Locate the cell with the specified text and output its (x, y) center coordinate. 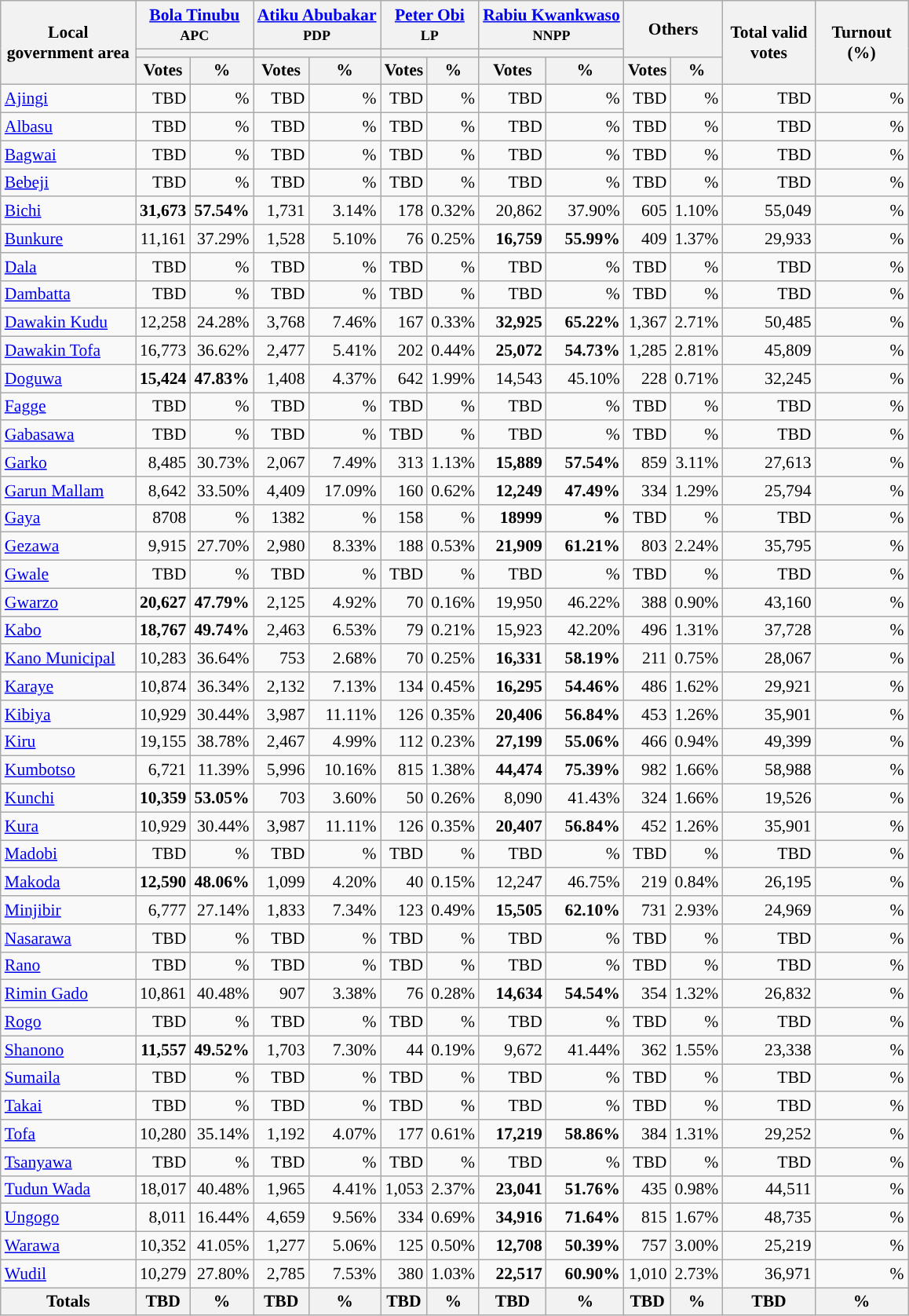
Nasarawa (68, 938)
Garko (68, 462)
44,474 (513, 770)
26,832 (768, 994)
9.56% (345, 1218)
16,773 (163, 351)
1,408 (281, 378)
2.73% (697, 1274)
228 (648, 378)
Gabasawa (68, 435)
25,794 (768, 491)
75.39% (586, 770)
0.16% (453, 602)
41.43% (586, 799)
7.49% (345, 462)
46.75% (586, 883)
35.14% (221, 1134)
58.86% (586, 1134)
36.62% (221, 351)
17,219 (513, 1134)
219 (648, 883)
14,543 (513, 378)
0.23% (453, 742)
21,909 (513, 547)
38.78% (221, 742)
8708 (163, 518)
62.10% (586, 910)
1.03% (453, 1274)
211 (648, 659)
Rabiu KwankwasoNNPP (551, 25)
0.61% (453, 1134)
10,352 (163, 1246)
33.50% (221, 491)
0.49% (453, 910)
178 (404, 211)
2.24% (697, 547)
61.21% (586, 547)
53.05% (221, 799)
37.90% (586, 211)
453 (648, 715)
2,477 (281, 351)
6,721 (163, 770)
10,283 (163, 659)
45,809 (768, 351)
49.52% (221, 1050)
5.41% (345, 351)
36,971 (768, 1274)
7.30% (345, 1050)
71.64% (586, 1218)
50 (404, 799)
0.94% (697, 742)
65.22% (586, 323)
2,463 (281, 631)
0.98% (697, 1190)
15,505 (513, 910)
28,067 (768, 659)
177 (404, 1134)
Gezawa (68, 547)
384 (648, 1134)
47.49% (586, 491)
Gwarzo (68, 602)
Dawakin Kudu (68, 323)
25,072 (513, 351)
Kiru (68, 742)
17.09% (345, 491)
27.70% (221, 547)
8,485 (163, 462)
1.62% (697, 686)
1,703 (281, 1050)
37,728 (768, 631)
982 (648, 770)
49,399 (768, 742)
4.99% (345, 742)
34,916 (513, 1218)
1,099 (281, 883)
11.39% (221, 770)
5,996 (281, 770)
4.20% (345, 883)
Bola TinubuAPC (195, 25)
30.73% (221, 462)
Kumbotso (68, 770)
0.71% (697, 378)
36.64% (221, 659)
Totals (68, 1302)
1,285 (648, 351)
2,785 (281, 1274)
Ungogo (68, 1218)
44,511 (768, 1190)
18,017 (163, 1190)
54.54% (586, 994)
Kabo (68, 631)
Dambatta (68, 294)
16,295 (513, 686)
Gwale (68, 575)
5.10% (345, 239)
41.05% (221, 1246)
Tofa (68, 1134)
1.55% (697, 1050)
158 (404, 518)
Peter ObiLP (430, 25)
32,925 (513, 323)
8,090 (513, 799)
20,406 (513, 715)
37.29% (221, 239)
0.21% (453, 631)
Kano Municipal (68, 659)
15,923 (513, 631)
3.14% (345, 211)
12,249 (513, 491)
6,777 (163, 910)
24,969 (768, 910)
2.68% (345, 659)
731 (648, 910)
Madobi (68, 854)
4.37% (345, 378)
1,528 (281, 239)
3.11% (697, 462)
Tsanyawa (68, 1162)
32,245 (768, 378)
12,247 (513, 883)
2.71% (697, 323)
703 (281, 799)
Dawakin Tofa (68, 351)
0.15% (453, 883)
2,125 (281, 602)
0.28% (453, 994)
24.28% (221, 323)
23,041 (513, 1190)
1,367 (648, 323)
1,053 (404, 1190)
324 (648, 799)
486 (648, 686)
Makoda (68, 883)
0.50% (453, 1246)
58.19% (586, 659)
4,659 (281, 1218)
803 (648, 547)
859 (648, 462)
Rimin Gado (68, 994)
55.06% (586, 742)
18999 (513, 518)
2,980 (281, 547)
2,132 (281, 686)
1,965 (281, 1190)
29,921 (768, 686)
452 (648, 826)
388 (648, 602)
Karaye (68, 686)
12,708 (513, 1246)
466 (648, 742)
1.10% (697, 211)
Rogo (68, 1022)
12,258 (163, 323)
0.84% (697, 883)
160 (404, 491)
1,277 (281, 1246)
9,672 (513, 1050)
48,735 (768, 1218)
22,517 (513, 1274)
19,950 (513, 602)
15,889 (513, 462)
23,338 (768, 1050)
35,795 (768, 547)
25,219 (768, 1246)
Kibiya (68, 715)
1.37% (697, 239)
16.44% (221, 1218)
20,862 (513, 211)
27,613 (768, 462)
Bagwai (68, 155)
10,874 (163, 686)
1.38% (453, 770)
18,767 (163, 631)
7.53% (345, 1274)
354 (648, 994)
188 (404, 547)
1382 (281, 518)
10.16% (345, 770)
Rano (68, 966)
4.07% (345, 1134)
3.00% (697, 1246)
0.19% (453, 1050)
20,407 (513, 826)
409 (648, 239)
58,988 (768, 770)
0.33% (453, 323)
Others (674, 28)
134 (404, 686)
16,759 (513, 239)
50,485 (768, 323)
1,731 (281, 211)
79 (404, 631)
Kura (68, 826)
16,331 (513, 659)
Doguwa (68, 378)
10,279 (163, 1274)
167 (404, 323)
642 (404, 378)
Fagge (68, 407)
60.90% (586, 1274)
31,673 (163, 211)
8,642 (163, 491)
44 (404, 1050)
Kunchi (68, 799)
11,161 (163, 239)
757 (648, 1246)
27.80% (221, 1274)
Bunkure (68, 239)
Wudil (68, 1274)
123 (404, 910)
Takai (68, 1106)
435 (648, 1190)
1.32% (697, 994)
1,833 (281, 910)
2,067 (281, 462)
1.67% (697, 1218)
2.81% (697, 351)
26,195 (768, 883)
12,590 (163, 883)
Atiku AbubakarPDP (317, 25)
380 (404, 1274)
27,199 (513, 742)
0.62% (453, 491)
55.99% (586, 239)
Minjibir (68, 910)
10,280 (163, 1134)
0.44% (453, 351)
0.32% (453, 211)
5.06% (345, 1246)
7.46% (345, 323)
47.79% (221, 602)
7.13% (345, 686)
7.34% (345, 910)
10,359 (163, 799)
Warawa (68, 1246)
0.26% (453, 799)
313 (404, 462)
Bebeji (68, 183)
10,861 (163, 994)
Garun Mallam (68, 491)
15,424 (163, 378)
29,933 (768, 239)
42.20% (586, 631)
0.90% (697, 602)
362 (648, 1050)
50.39% (586, 1246)
1,192 (281, 1134)
4,409 (281, 491)
1.99% (453, 378)
20,627 (163, 602)
2.93% (697, 910)
46.22% (586, 602)
753 (281, 659)
49.74% (221, 631)
4.92% (345, 602)
907 (281, 994)
Dala (68, 267)
3.38% (345, 994)
Turnout (%) (862, 42)
4.41% (345, 1190)
1.29% (697, 491)
8.33% (345, 547)
0.69% (453, 1218)
43,160 (768, 602)
19,526 (768, 799)
14,634 (513, 994)
45.10% (586, 378)
11,557 (163, 1050)
19,155 (163, 742)
Shanono (68, 1050)
0.53% (453, 547)
41.44% (586, 1050)
48.06% (221, 883)
6.53% (345, 631)
1,010 (648, 1274)
3,768 (281, 323)
Sumaila (68, 1078)
36.34% (221, 686)
Tudun Wada (68, 1190)
51.76% (586, 1190)
Total valid votes (768, 42)
9,915 (163, 547)
3.60% (345, 799)
Local government area (68, 42)
605 (648, 211)
27.14% (221, 910)
8,011 (163, 1218)
Albasu (68, 127)
496 (648, 631)
40 (404, 883)
2,467 (281, 742)
29,252 (768, 1134)
Bichi (68, 211)
112 (404, 742)
55,049 (768, 211)
54.46% (586, 686)
0.75% (697, 659)
0.45% (453, 686)
Ajingi (68, 99)
202 (404, 351)
125 (404, 1246)
1.13% (453, 462)
47.83% (221, 378)
54.73% (586, 351)
Gaya (68, 518)
2.37% (453, 1190)
